Determine the [X, Y] coordinate at the center of the cell enclosing the given text.  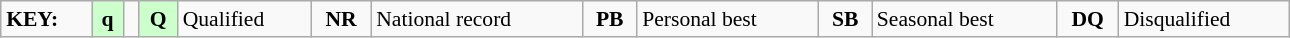
Disqualified [1204, 19]
Seasonal best [964, 19]
Qualified [244, 19]
NR [341, 19]
KEY: [46, 19]
q [108, 19]
SB [846, 19]
DQ [1088, 19]
Q [158, 19]
National record [476, 19]
Personal best [728, 19]
PB [610, 19]
